Extract the (X, Y) coordinate from the center of the cell holding the provided text.  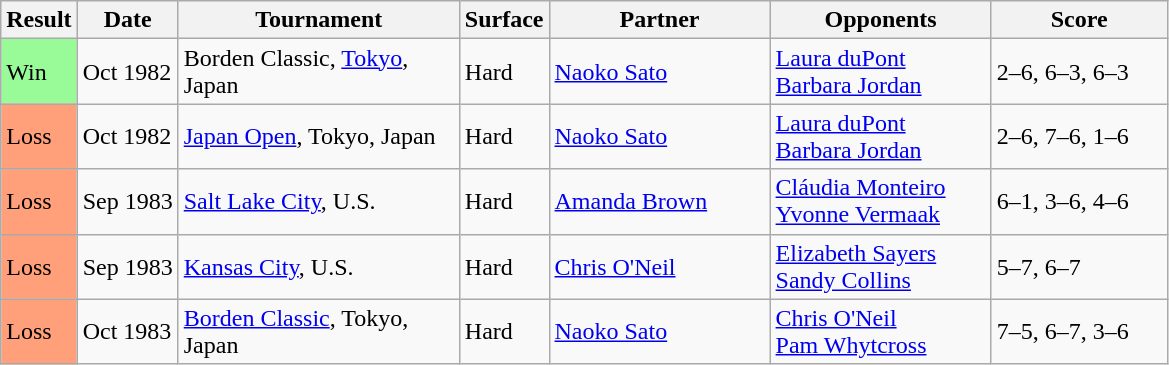
Opponents (880, 20)
Surface (504, 20)
Result (39, 20)
Score (1079, 20)
6–1, 3–6, 4–6 (1079, 202)
Chris O'Neil (660, 266)
2–6, 6–3, 6–3 (1079, 72)
Chris O'Neil Pam Whytcross (880, 332)
Japan Open, Tokyo, Japan (318, 136)
Kansas City, U.S. (318, 266)
Amanda Brown (660, 202)
Cláudia Monteiro Yvonne Vermaak (880, 202)
Oct 1983 (128, 332)
Partner (660, 20)
Salt Lake City, U.S. (318, 202)
5–7, 6–7 (1079, 266)
7–5, 6–7, 3–6 (1079, 332)
2–6, 7–6, 1–6 (1079, 136)
Elizabeth Sayers Sandy Collins (880, 266)
Date (128, 20)
Win (39, 72)
Tournament (318, 20)
